From the cell containing the given text, extract its center point as (X, Y) coordinate. 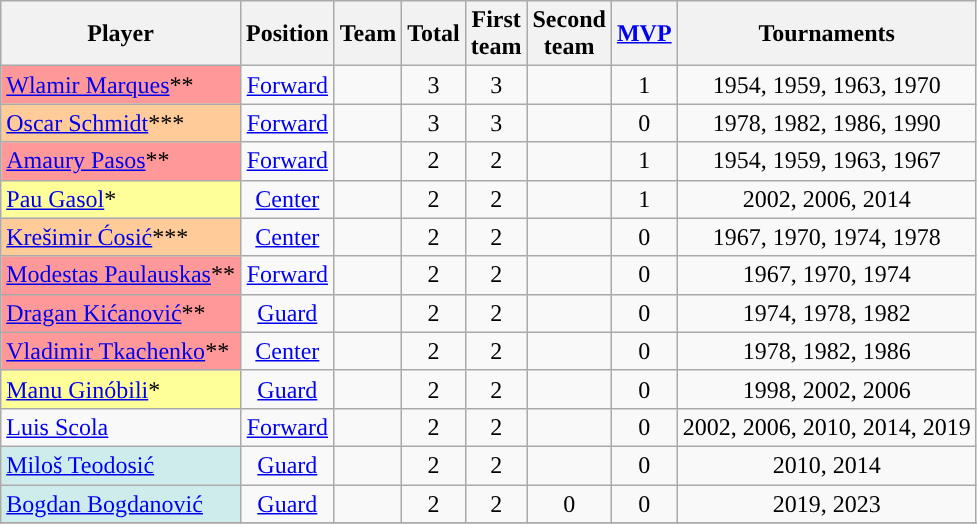
Manu Ginóbili* (121, 389)
Wlamir Marques** (121, 85)
Luis Scola (121, 427)
1967, 1970, 1974 (826, 275)
Miloš Teodosić (121, 465)
Vladimir Tkachenko** (121, 351)
1978, 1982, 1986 (826, 351)
1954, 1959, 1963, 1970 (826, 85)
2002, 2006, 2014 (826, 199)
Oscar Schmidt*** (121, 123)
1978, 1982, 1986, 1990 (826, 123)
2002, 2006, 2010, 2014, 2019 (826, 427)
2019, 2023 (826, 503)
Player (121, 34)
Amaury Pasos** (121, 161)
Position (287, 34)
Total (434, 34)
Modestas Paulauskas** (121, 275)
First team (496, 34)
2010, 2014 (826, 465)
MVP (644, 34)
1967, 1970, 1974, 1978 (826, 237)
1954, 1959, 1963, 1967 (826, 161)
1998, 2002, 2006 (826, 389)
Tournaments (826, 34)
Krešimir Ćosić*** (121, 237)
Second team (569, 34)
Team (368, 34)
Dragan Kićanović** (121, 313)
1974, 1978, 1982 (826, 313)
Bogdan Bogdanović (121, 503)
Pau Gasol* (121, 199)
